Determine the (X, Y) coordinate at the center of the cell enclosing the given text.  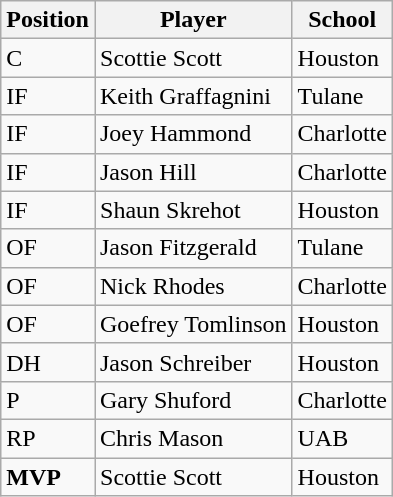
RP (48, 438)
Goefrey Tomlinson (193, 324)
Joey Hammond (193, 134)
Gary Shuford (193, 400)
School (342, 20)
Jason Schreiber (193, 362)
Position (48, 20)
Jason Fitzgerald (193, 248)
Nick Rhodes (193, 286)
C (48, 58)
Keith Graffagnini (193, 96)
Jason Hill (193, 172)
UAB (342, 438)
P (48, 400)
Player (193, 20)
Shaun Skrehot (193, 210)
DH (48, 362)
Chris Mason (193, 438)
MVP (48, 477)
